Output the (X, Y) coordinate of the center of the cell containing the given text.  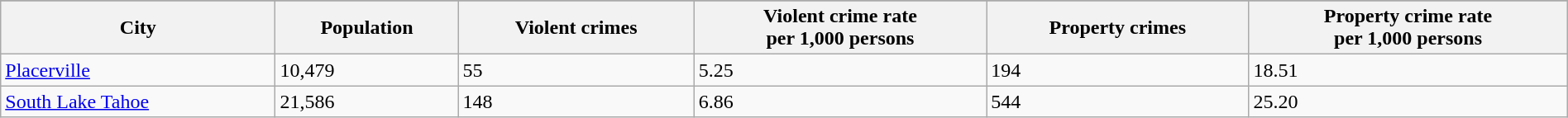
21,586 (367, 101)
194 (1118, 70)
Property crimes (1118, 28)
25.20 (1408, 101)
Property crime rateper 1,000 persons (1408, 28)
5.25 (840, 70)
City (138, 28)
Violent crime rateper 1,000 persons (840, 28)
Population (367, 28)
South Lake Tahoe (138, 101)
18.51 (1408, 70)
544 (1118, 101)
Violent crimes (576, 28)
6.86 (840, 101)
10,479 (367, 70)
Placerville (138, 70)
148 (576, 101)
55 (576, 70)
